Search for the cell housing the specified text and yield its [X, Y] center coordinate. 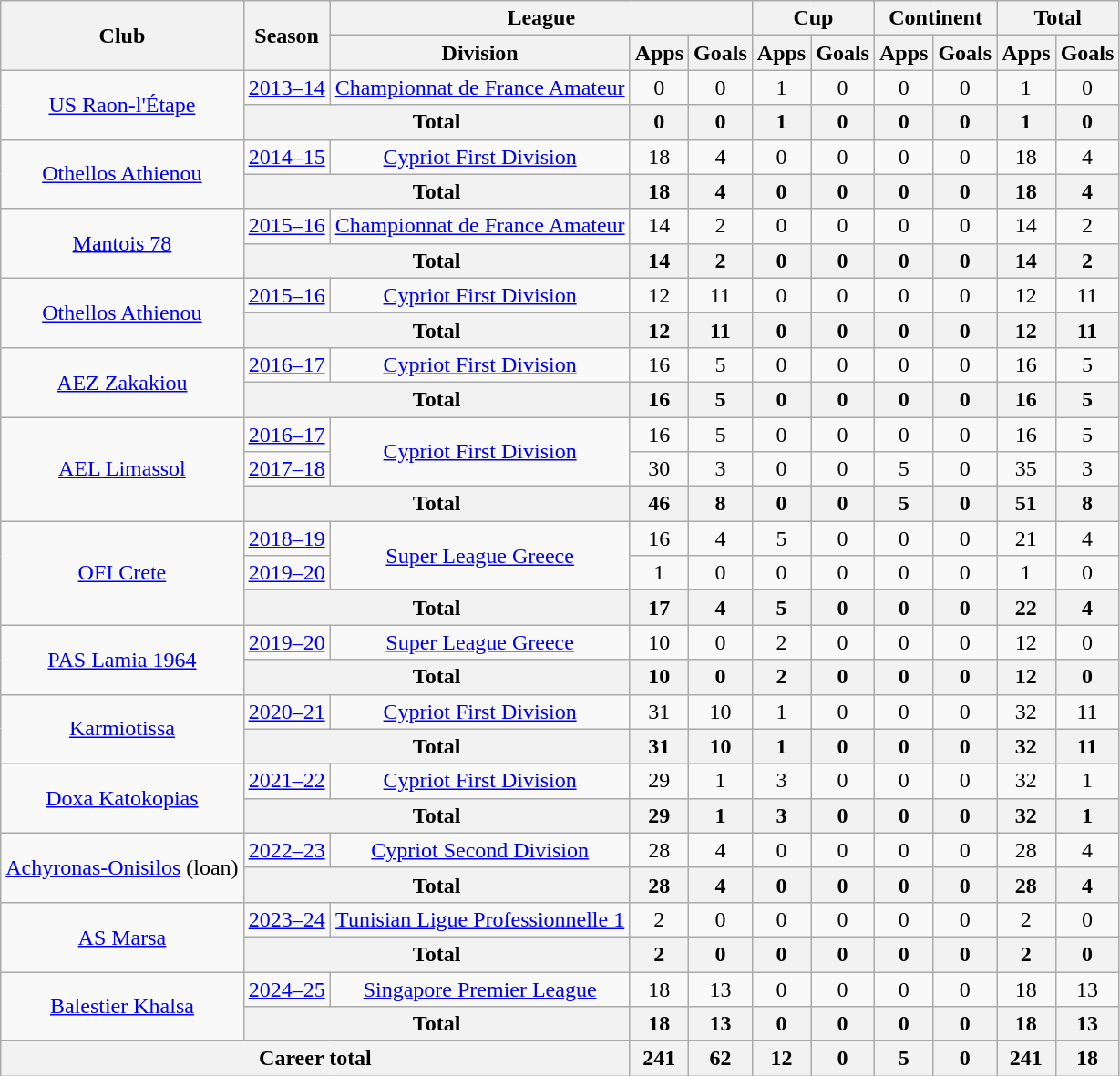
51 [1026, 504]
Achyronas-Onisilos (loan) [122, 867]
Karmiotissa [122, 729]
2018–19 [286, 538]
Balestier Khalsa [122, 1006]
2014–15 [286, 157]
AS Marsa [122, 937]
30 [659, 469]
2024–25 [286, 989]
AEL Limassol [122, 469]
Mantois 78 [122, 243]
2021–22 [286, 781]
35 [1026, 469]
Singapore Premier League [479, 989]
21 [1026, 538]
PAS Lamia 1964 [122, 660]
Tunisian Ligue Professionnelle 1 [479, 919]
League [541, 18]
US Raon-l'Étape [122, 105]
2022–23 [286, 850]
46 [659, 504]
62 [721, 1059]
22 [1026, 608]
Cup [813, 18]
Division [479, 53]
Career total [315, 1059]
Club [122, 36]
2020–21 [286, 712]
AEZ Zakakiou [122, 382]
Doxa Katokopias [122, 798]
2013–14 [286, 87]
OFI Crete [122, 573]
Continent [935, 18]
Season [286, 36]
2023–24 [286, 919]
Cypriot Second Division [479, 850]
17 [659, 608]
2017–18 [286, 469]
